Locate the cell with the specified text and output its (X, Y) center coordinate. 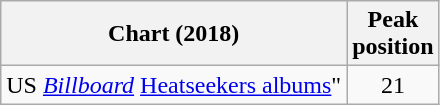
US Billboard Heatseekers albums" (174, 85)
Chart (2018) (174, 34)
Peakposition (393, 34)
21 (393, 85)
